Scan for the cell matching the given text and deliver its (x, y) coordinate at center. 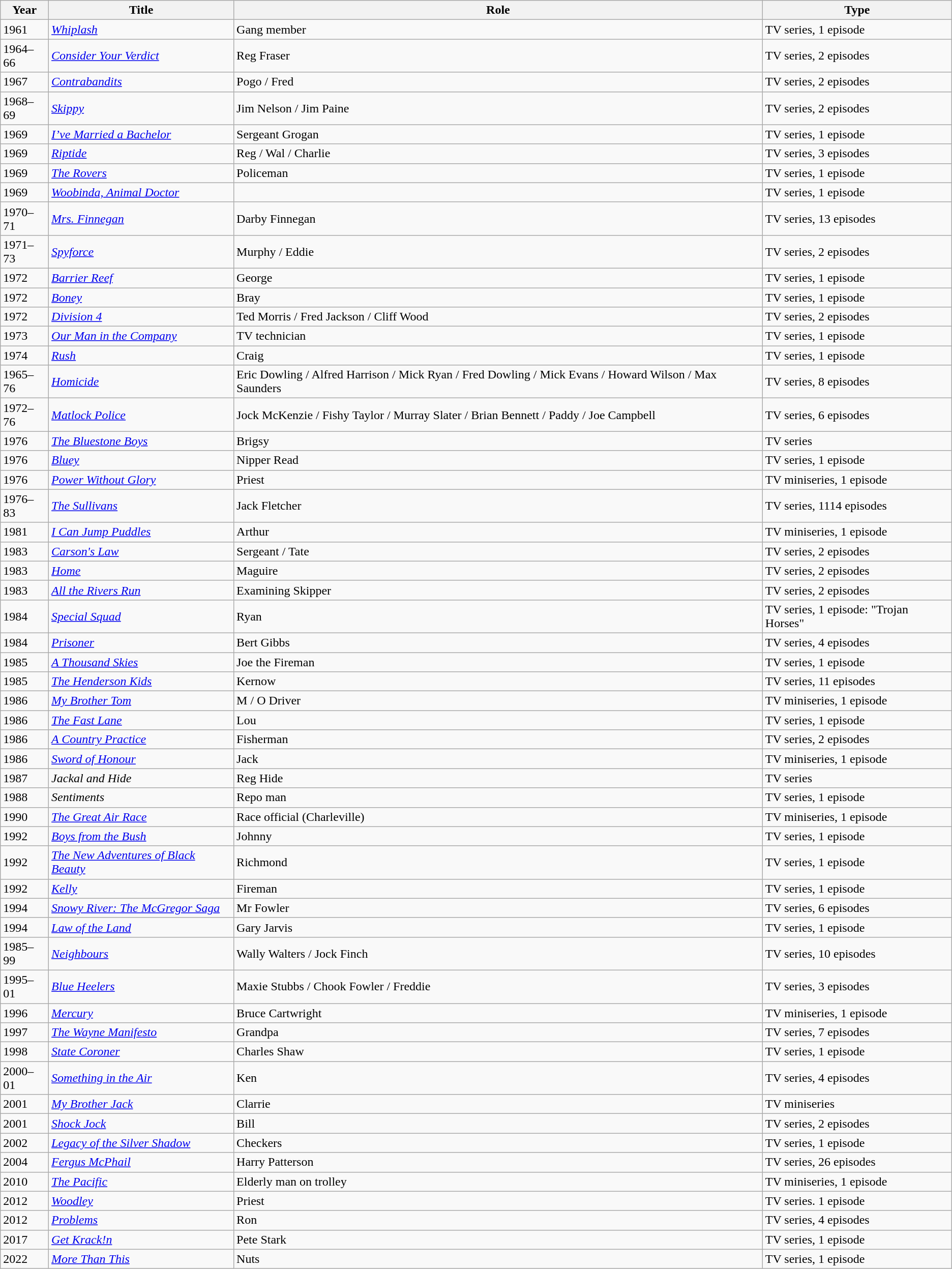
More Than This (141, 1259)
Role (498, 10)
TV series, 26 episodes (857, 1162)
TV series, 1 episode: "Trojan Horses" (857, 616)
Checkers (498, 1143)
I Can Jump Puddles (141, 532)
Grandpa (498, 1032)
Jock McKenzie / Fishy Taylor / Murray Slater / Brian Bennett / Paddy / Joe Campbell (498, 415)
Homicide (141, 381)
1968–69 (24, 108)
2010 (24, 1182)
2002 (24, 1143)
Reg Hide (498, 778)
Pogo / Fred (498, 82)
TV series, 13 episodes (857, 219)
Murphy / Eddie (498, 251)
1998 (24, 1052)
Reg Fraser (498, 56)
Type (857, 10)
Ted Morris / Fred Jackson / Cliff Wood (498, 317)
Power Without Glory (141, 480)
The Pacific (141, 1182)
Year (24, 10)
Boney (141, 298)
Clarrie (498, 1104)
1995–01 (24, 987)
1981 (24, 532)
Sergeant Grogan (498, 134)
The Henderson Kids (141, 682)
Craig (498, 356)
Home (141, 571)
Kelly (141, 889)
Arthur (498, 532)
TV series, 1114 episodes (857, 506)
A Country Practice (141, 740)
2004 (24, 1162)
2022 (24, 1259)
Woobinda, Animal Doctor (141, 192)
1971–73 (24, 251)
Law of the Land (141, 927)
Maxie Stubbs / Chook Fowler / Freddie (498, 987)
Barrier Reef (141, 278)
Consider Your Verdict (141, 56)
TV series, 10 episodes (857, 953)
Charles Shaw (498, 1052)
1967 (24, 82)
1997 (24, 1032)
Nipper Read (498, 460)
Bray (498, 298)
Jack (498, 759)
1987 (24, 778)
Bert Gibbs (498, 642)
A Thousand Skies (141, 662)
Special Squad (141, 616)
My Brother Jack (141, 1104)
All the Rivers Run (141, 590)
TV miniseries (857, 1104)
Sword of Honour (141, 759)
Joe the Fireman (498, 662)
Snowy River: The McGregor Saga (141, 908)
The Wayne Manifesto (141, 1032)
Sergeant / Tate (498, 551)
Reg / Wal / Charlie (498, 154)
The Bluestone Boys (141, 441)
Contrabandits (141, 82)
The Fast Lane (141, 720)
Skippy (141, 108)
Wally Walters / Jock Finch (498, 953)
Mrs. Finnegan (141, 219)
Darby Finnegan (498, 219)
The Rovers (141, 173)
Harry Patterson (498, 1162)
1976–83 (24, 506)
Get Krack!n (141, 1240)
Bluey (141, 460)
Repo man (498, 798)
1974 (24, 356)
Whiplash (141, 29)
1988 (24, 798)
Mr Fowler (498, 908)
Shock Jock (141, 1124)
TV series, 8 episodes (857, 381)
Spyforce (141, 251)
Gary Jarvis (498, 927)
Gang member (498, 29)
2017 (24, 1240)
Woodley (141, 1201)
1961 (24, 29)
The New Adventures of Black Beauty (141, 863)
TV series, 11 episodes (857, 682)
1965–76 (24, 381)
Lou (498, 720)
2000–01 (24, 1078)
M / O Driver (498, 701)
Riptide (141, 154)
Boys from the Bush (141, 836)
Ron (498, 1220)
Race official (Charleville) (498, 817)
Maguire (498, 571)
Legacy of the Silver Shadow (141, 1143)
TV technician (498, 336)
Examining Skipper (498, 590)
Pete Stark (498, 1240)
Our Man in the Company (141, 336)
Fergus McPhail (141, 1162)
1996 (24, 1013)
Carson's Law (141, 551)
Mercury (141, 1013)
Sentiments (141, 798)
1990 (24, 817)
Ryan (498, 616)
Bruce Cartwright (498, 1013)
1985–99 (24, 953)
The Sullivans (141, 506)
Matlock Police (141, 415)
Blue Heelers (141, 987)
Kernow (498, 682)
My Brother Tom (141, 701)
Jack Fletcher (498, 506)
Neighbours (141, 953)
Title (141, 10)
Prisoner (141, 642)
Eric Dowling / Alfred Harrison / Mick Ryan / Fred Dowling / Mick Evans / Howard Wilson / Max Saunders (498, 381)
Elderly man on trolley (498, 1182)
Rush (141, 356)
1970–71 (24, 219)
TV series. 1 episode (857, 1201)
Johnny (498, 836)
The Great Air Race (141, 817)
Ken (498, 1078)
Fireman (498, 889)
1972–76 (24, 415)
1973 (24, 336)
Policeman (498, 173)
Fisherman (498, 740)
Brigsy (498, 441)
Richmond (498, 863)
Division 4 (141, 317)
I’ve Married a Bachelor (141, 134)
Something in the Air (141, 1078)
TV series, 7 episodes (857, 1032)
Jackal and Hide (141, 778)
Nuts (498, 1259)
Jim Nelson / Jim Paine (498, 108)
State Coroner (141, 1052)
Problems (141, 1220)
George (498, 278)
Bill (498, 1124)
1964–66 (24, 56)
